Determine the [x, y] coordinate at the center of the cell enclosing the given text.  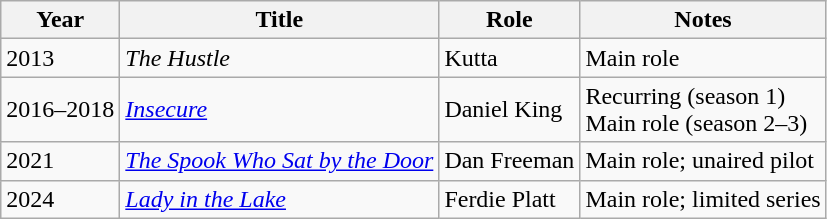
The Spook Who Sat by the Door [280, 161]
Dan Freeman [510, 161]
Kutta [510, 58]
Recurring (season 1)Main role (season 2–3) [703, 110]
Daniel King [510, 110]
Title [280, 20]
Insecure [280, 110]
Main role [703, 58]
The Hustle [280, 58]
2021 [60, 161]
Role [510, 20]
Main role; limited series [703, 199]
2013 [60, 58]
2024 [60, 199]
Ferdie Platt [510, 199]
Year [60, 20]
2016–2018 [60, 110]
Lady in the Lake [280, 199]
Notes [703, 20]
Main role; unaired pilot [703, 161]
